Provide the (X, Y) coordinate of the cell's center where the given text is located.  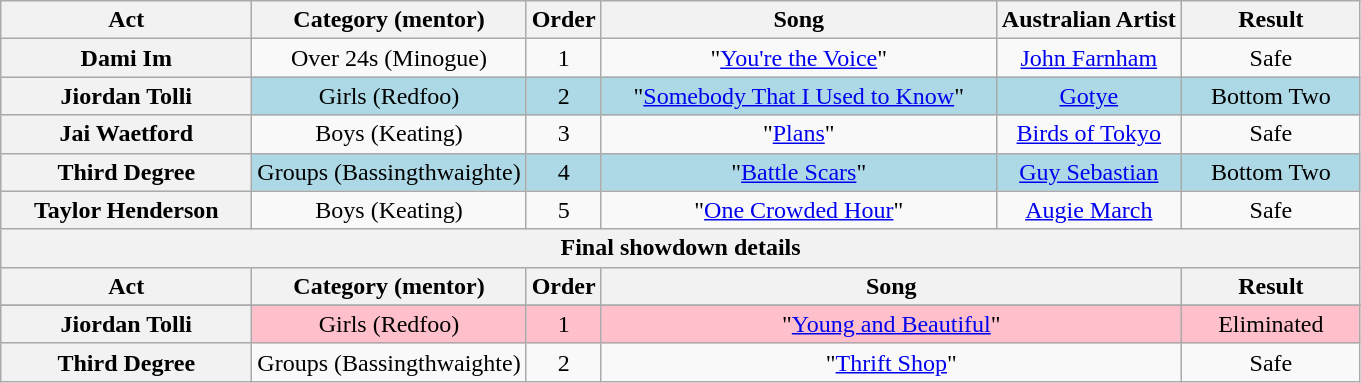
Eliminated (1270, 324)
Gotye (1088, 96)
Final showdown details (681, 248)
Birds of Tokyo (1088, 134)
Dami Im (126, 58)
Augie March (1088, 210)
4 (564, 172)
Over 24s (Minogue) (389, 58)
5 (564, 210)
Taylor Henderson (126, 210)
"Somebody That I Used to Know" (798, 96)
Australian Artist (1088, 20)
"Plans" (798, 134)
John Farnham (1088, 58)
Guy Sebastian (1088, 172)
3 (564, 134)
"One Crowded Hour" (798, 210)
"Battle Scars" (798, 172)
"Thrift Shop" (891, 362)
"You're the Voice" (798, 58)
"Young and Beautiful" (891, 324)
Jai Waetford (126, 134)
